Pinpoint the cell where the given text exists, returning its [X, Y] midpoint coordinate. 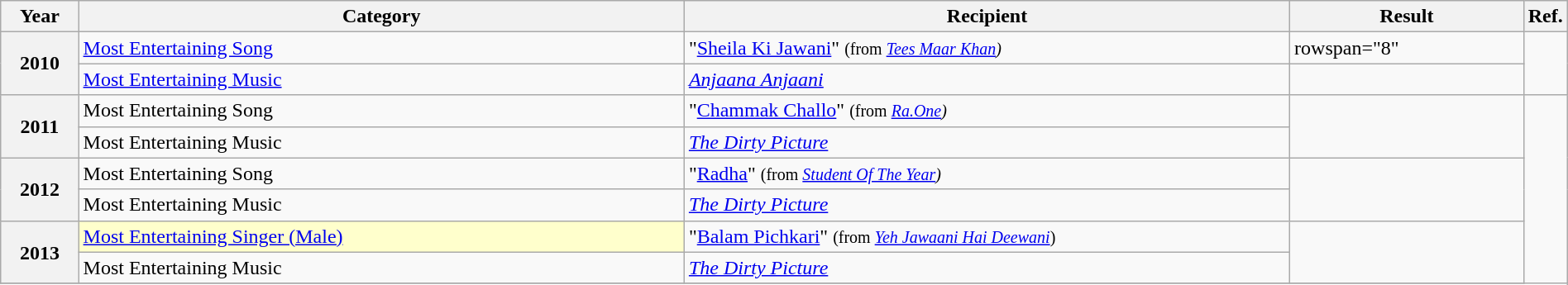
2011 [40, 126]
"Radha" (from Student Of The Year) [987, 173]
Result [1408, 17]
Ref. [1545, 17]
Most Entertaining Singer (Male) [381, 236]
"Chammak Challo" (from Ra.One) [987, 111]
Category [381, 17]
Year [40, 17]
2010 [40, 64]
Recipient [987, 17]
2013 [40, 252]
Anjaana Anjaani [987, 79]
"Sheila Ki Jawani" (from Tees Maar Khan) [987, 48]
"Balam Pichkari" (from Yeh Jawaani Hai Deewani) [987, 236]
rowspan="8" [1408, 48]
2012 [40, 189]
